Output the [x, y] coordinate of the center of the cell containing the given text.  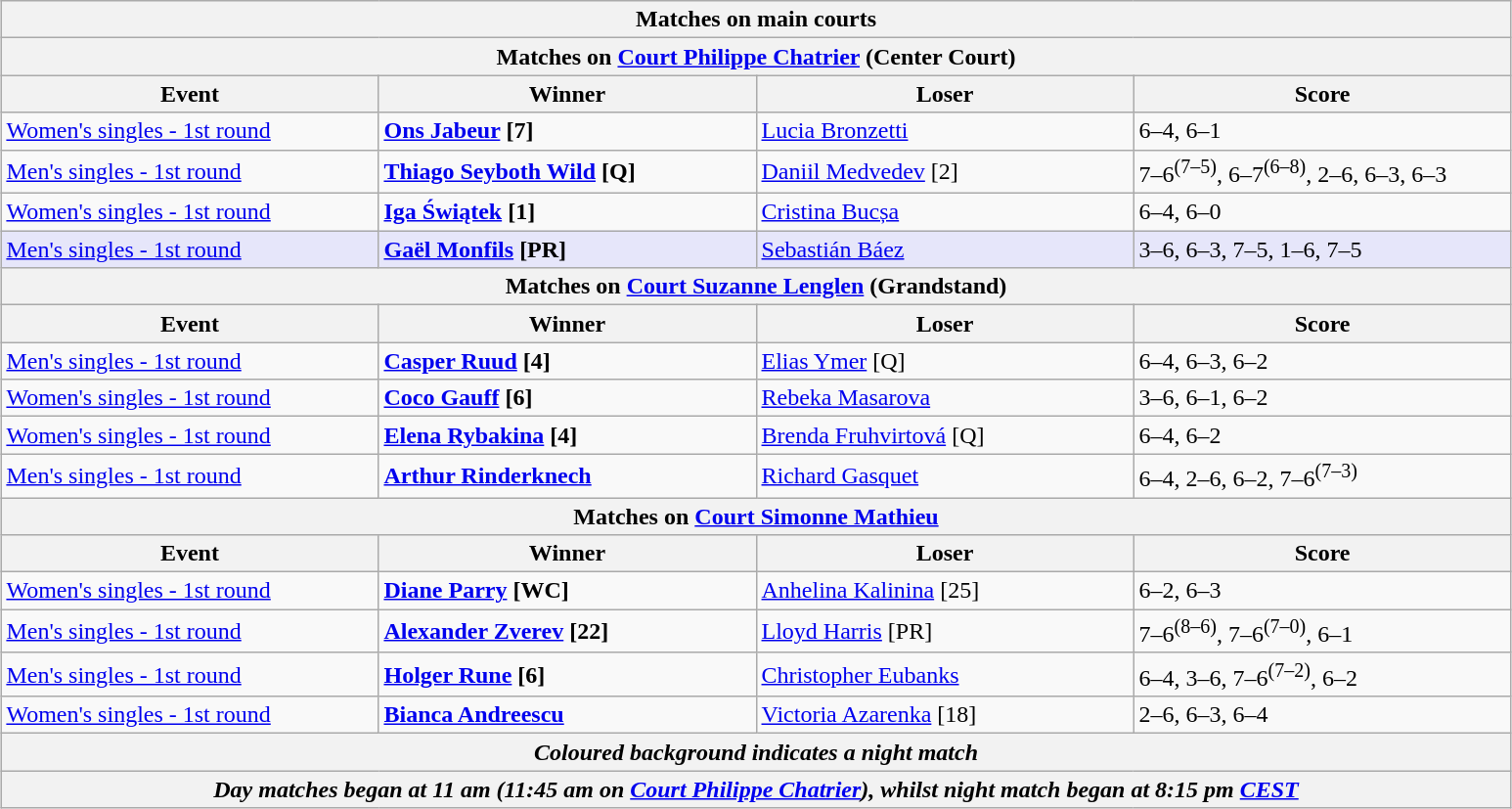
Matches on main courts [756, 20]
6–4, 3–6, 7–6(7–2), 6–2 [1322, 675]
Diane Parry [WC] [567, 591]
Brenda Fruhvirtová [Q] [945, 435]
Daniil Medvedev [2] [945, 172]
6–4, 2–6, 6–2, 7–6(7–3) [1322, 475]
Day matches began at 11 am (11:45 am on Court Philippe Chatrier), whilst night match began at 8:15 pm CEST [756, 789]
Anhelina Kalinina [25] [945, 591]
7–6(7–5), 6–7(6–8), 2–6, 6–3, 6–3 [1322, 172]
6–2, 6–3 [1322, 591]
Bianca Andreescu [567, 715]
2–6, 6–3, 6–4 [1322, 715]
Casper Ruud [4] [567, 361]
Iga Świątek [1] [567, 212]
Lloyd Harris [PR] [945, 632]
Rebeka Masarova [945, 398]
6–4, 6–0 [1322, 212]
Lucia Bronzetti [945, 131]
Alexander Zverev [22] [567, 632]
Cristina Bucșa [945, 212]
6–4, 6–1 [1322, 131]
Christopher Eubanks [945, 675]
Ons Jabeur [7] [567, 131]
Coco Gauff [6] [567, 398]
6–4, 6–3, 6–2 [1322, 361]
Arthur Rinderknech [567, 475]
Matches on Court Simonne Mathieu [756, 517]
Matches on Court Suzanne Lenglen (Grandstand) [756, 287]
6–4, 6–2 [1322, 435]
Holger Rune [6] [567, 675]
Elias Ymer [Q] [945, 361]
7–6(8–6), 7–6(7–0), 6–1 [1322, 632]
Elena Rybakina [4] [567, 435]
Richard Gasquet [945, 475]
Matches on Court Philippe Chatrier (Center Court) [756, 57]
Thiago Seyboth Wild [Q] [567, 172]
3–6, 6–3, 7–5, 1–6, 7–5 [1322, 249]
3–6, 6–1, 6–2 [1322, 398]
Gaël Monfils [PR] [567, 249]
Sebastián Báez [945, 249]
Victoria Azarenka [18] [945, 715]
Coloured background indicates a night match [756, 752]
